Detect which cell encompasses the target text, then output its (x, y) center coordinate. 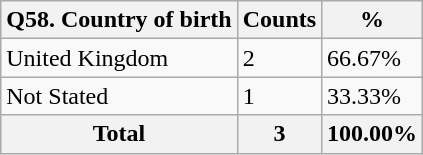
Counts (279, 20)
3 (279, 134)
United Kingdom (119, 58)
100.00% (372, 134)
% (372, 20)
Total (119, 134)
1 (279, 96)
66.67% (372, 58)
Q58. Country of birth (119, 20)
2 (279, 58)
33.33% (372, 96)
Not Stated (119, 96)
